Search for the cell housing the specified text and yield its (X, Y) center coordinate. 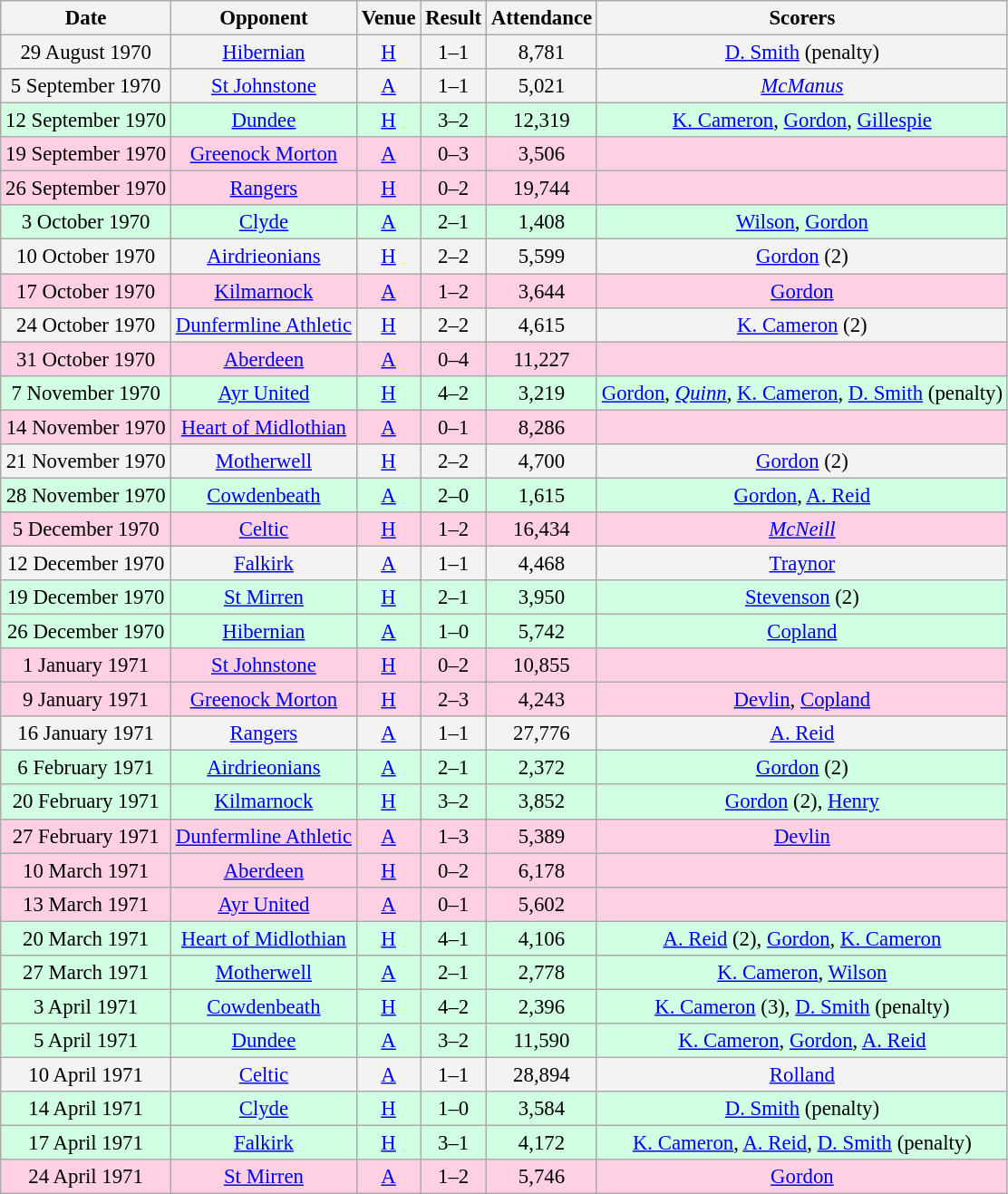
Traynor (801, 563)
2,778 (541, 973)
2–0 (453, 495)
11,590 (541, 1041)
19 December 1970 (86, 597)
Attendance (541, 18)
5,602 (541, 904)
5 September 1970 (86, 86)
14 November 1970 (86, 427)
3,219 (541, 393)
27 March 1971 (86, 973)
17 October 1970 (86, 291)
10 October 1970 (86, 257)
5,389 (541, 836)
Result (453, 18)
10 April 1971 (86, 1074)
Venue (388, 18)
27,776 (541, 733)
6,178 (541, 870)
Gordon, Quinn, K. Cameron, D. Smith (penalty) (801, 393)
16 January 1971 (86, 733)
5 April 1971 (86, 1041)
10,855 (541, 665)
29 August 1970 (86, 53)
3 October 1970 (86, 222)
Stevenson (2) (801, 597)
Copland (801, 632)
19,744 (541, 189)
20 March 1971 (86, 938)
4,468 (541, 563)
K. Cameron, Gordon, Gillespie (801, 121)
1,408 (541, 222)
28 November 1970 (86, 495)
McManus (801, 86)
26 September 1970 (86, 189)
3,852 (541, 802)
0–4 (453, 359)
4–1 (453, 938)
5,021 (541, 86)
14 April 1971 (86, 1109)
24 April 1971 (86, 1177)
17 April 1971 (86, 1143)
3 April 1971 (86, 1006)
McNeill (801, 529)
Gordon (2), Henry (801, 802)
1,615 (541, 495)
12 December 1970 (86, 563)
5,742 (541, 632)
4,172 (541, 1143)
2,396 (541, 1006)
4,243 (541, 700)
K. Cameron (2) (801, 325)
5 December 1970 (86, 529)
20 February 1971 (86, 802)
K. Cameron (3), D. Smith (penalty) (801, 1006)
6 February 1971 (86, 768)
2,372 (541, 768)
8,286 (541, 427)
9 January 1971 (86, 700)
26 December 1970 (86, 632)
27 February 1971 (86, 836)
8,781 (541, 53)
4,700 (541, 461)
2–3 (453, 700)
0–3 (453, 154)
13 March 1971 (86, 904)
A. Reid (2), Gordon, K. Cameron (801, 938)
K. Cameron, A. Reid, D. Smith (penalty) (801, 1143)
24 October 1970 (86, 325)
12 September 1970 (86, 121)
3,506 (541, 154)
3–1 (453, 1143)
12,319 (541, 121)
Wilson, Gordon (801, 222)
11,227 (541, 359)
1 January 1971 (86, 665)
Gordon, A. Reid (801, 495)
3,584 (541, 1109)
19 September 1970 (86, 154)
A. Reid (801, 733)
10 March 1971 (86, 870)
4,615 (541, 325)
3,950 (541, 597)
7 November 1970 (86, 393)
Devlin, Copland (801, 700)
3,644 (541, 291)
28,894 (541, 1074)
K. Cameron, Wilson (801, 973)
31 October 1970 (86, 359)
4,106 (541, 938)
Opponent (265, 18)
Scorers (801, 18)
1–3 (453, 836)
5,599 (541, 257)
21 November 1970 (86, 461)
5,746 (541, 1177)
16,434 (541, 529)
Devlin (801, 836)
Rolland (801, 1074)
Date (86, 18)
K. Cameron, Gordon, A. Reid (801, 1041)
